Find where the given text appears and provide that cell's center as [x, y] coordinate. 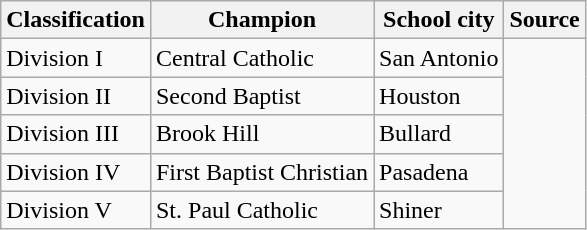
School city [439, 20]
Division III [76, 134]
Brook Hill [262, 134]
Division V [76, 210]
Division I [76, 58]
Houston [439, 96]
Second Baptist [262, 96]
Shiner [439, 210]
Bullard [439, 134]
Central Catholic [262, 58]
Division IV [76, 172]
Champion [262, 20]
Classification [76, 20]
St. Paul Catholic [262, 210]
Source [544, 20]
Pasadena [439, 172]
First Baptist Christian [262, 172]
Division II [76, 96]
San Antonio [439, 58]
